Pinpoint the cell where the given text exists, returning its [x, y] midpoint coordinate. 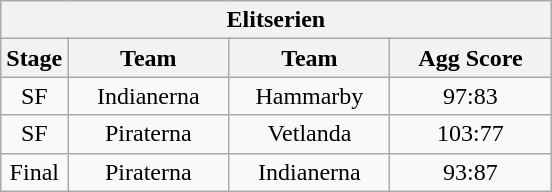
Elitserien [276, 20]
Hammarby [310, 96]
Agg Score [470, 58]
103:77 [470, 134]
93:87 [470, 172]
Final [34, 172]
Vetlanda [310, 134]
97:83 [470, 96]
Stage [34, 58]
